Capture the cell that displays the provided text and extract its (x, y) central coordinate. 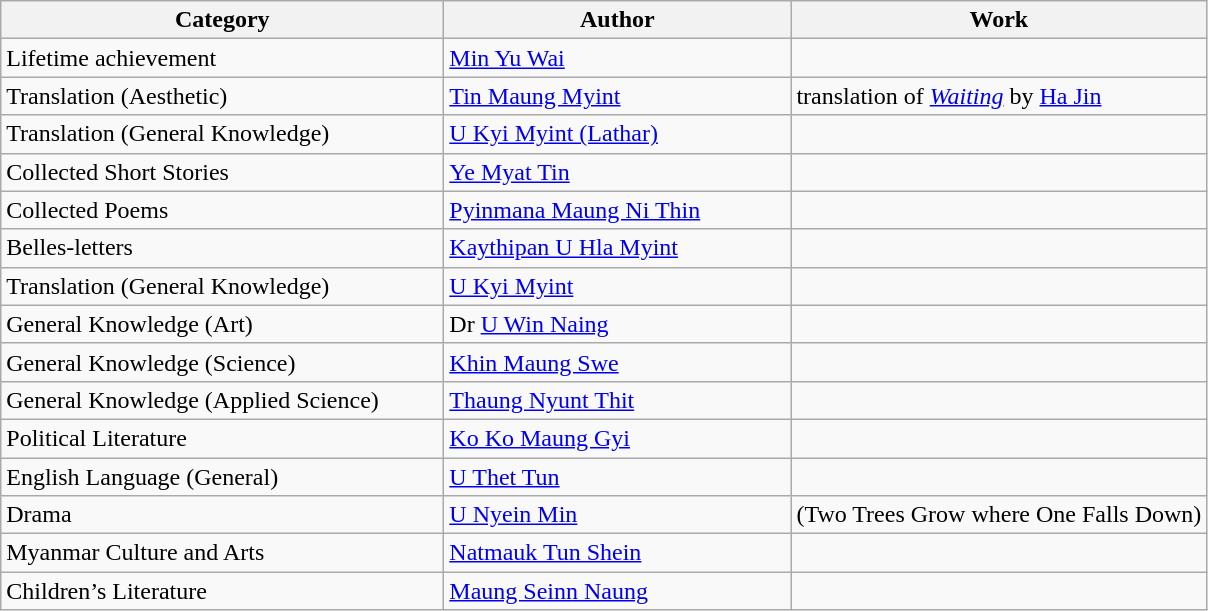
Dr U Win Naing (618, 324)
Khin Maung Swe (618, 362)
Min Yu Wai (618, 58)
Myanmar Culture and Arts (222, 553)
Drama (222, 515)
General Knowledge (Art) (222, 324)
Ye Myat Tin (618, 172)
Natmauk Tun Shein (618, 553)
U Thet Tun (618, 477)
Lifetime achievement (222, 58)
Pyinmana Maung Ni Thin (618, 210)
Work (999, 20)
U Kyi Myint (Lathar) (618, 134)
General Knowledge (Applied Science) (222, 400)
Kaythipan U Hla Myint (618, 248)
Ko Ko Maung Gyi (618, 438)
Children’s Literature (222, 591)
Translation (Aesthetic) (222, 96)
Thaung Nyunt Thit (618, 400)
Category (222, 20)
Belles-letters (222, 248)
Political Literature (222, 438)
Author (618, 20)
U Nyein Min (618, 515)
Collected Short Stories (222, 172)
Collected Poems (222, 210)
(Two Trees Grow where One Falls Down) (999, 515)
Maung Seinn Naung (618, 591)
General Knowledge (Science) (222, 362)
English Language (General) (222, 477)
translation of Waiting by Ha Jin (999, 96)
U Kyi Myint (618, 286)
Tin Maung Myint (618, 96)
